Identify which cell holds the provided text, then report its [X, Y] central coordinate. 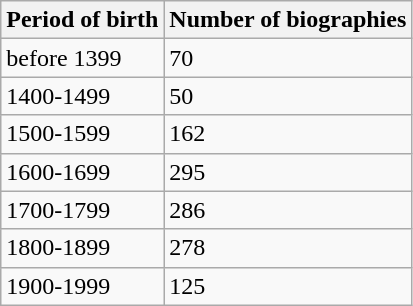
50 [288, 96]
125 [288, 286]
1800-1899 [82, 248]
1900-1999 [82, 286]
295 [288, 172]
70 [288, 58]
Number of biographies [288, 20]
1400-1499 [82, 96]
Period of birth [82, 20]
before 1399 [82, 58]
278 [288, 248]
162 [288, 134]
1700-1799 [82, 210]
1500-1599 [82, 134]
1600-1699 [82, 172]
286 [288, 210]
